Provide the [x, y] coordinate of the cell's center where the given text is located.  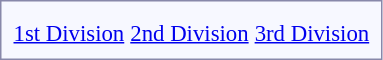
3rd Division [312, 33]
2nd Division [190, 33]
1st Division [69, 33]
